Output the [x, y] coordinate of the center of the cell containing the given text.  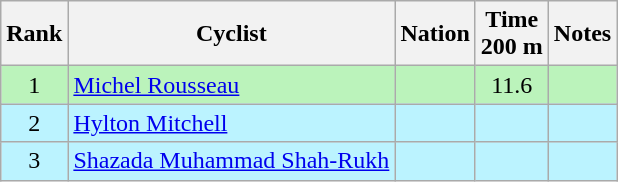
Shazada Muhammad Shah-Rukh [232, 161]
Nation [435, 34]
Cyclist [232, 34]
Time200 m [512, 34]
Notes [582, 34]
Michel Rousseau [232, 85]
11.6 [512, 85]
Hylton Mitchell [232, 123]
1 [34, 85]
2 [34, 123]
Rank [34, 34]
3 [34, 161]
